Output the [x, y] coordinate of the center of the cell containing the given text.  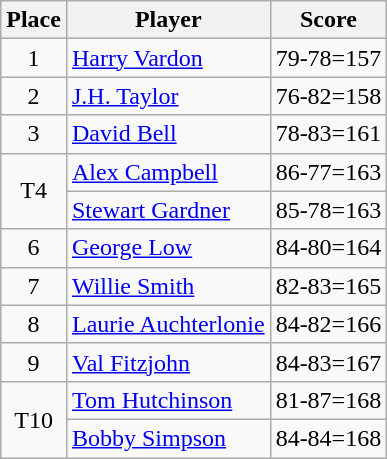
George Low [168, 248]
86-77=163 [328, 172]
76-82=158 [328, 96]
3 [34, 134]
84-84=168 [328, 438]
81-87=168 [328, 400]
Willie Smith [168, 286]
Score [328, 20]
1 [34, 58]
Tom Hutchinson [168, 400]
84-82=166 [328, 324]
David Bell [168, 134]
79-78=157 [328, 58]
84-80=164 [328, 248]
Place [34, 20]
Val Fitzjohn [168, 362]
Alex Campbell [168, 172]
T4 [34, 191]
T10 [34, 419]
8 [34, 324]
6 [34, 248]
2 [34, 96]
9 [34, 362]
82-83=165 [328, 286]
Bobby Simpson [168, 438]
84-83=167 [328, 362]
J.H. Taylor [168, 96]
Harry Vardon [168, 58]
85-78=163 [328, 210]
Player [168, 20]
Laurie Auchterlonie [168, 324]
78-83=161 [328, 134]
Stewart Gardner [168, 210]
7 [34, 286]
